Return the [x, y] coordinate for the center point of the cell that contains the specified text.  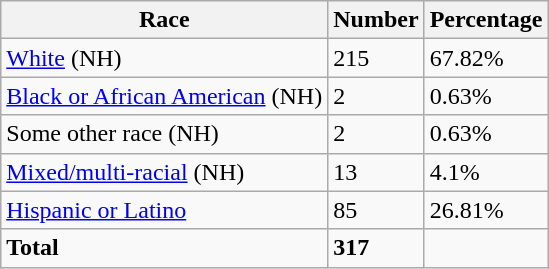
67.82% [486, 58]
13 [376, 172]
Percentage [486, 20]
Total [164, 248]
Black or African American (NH) [164, 96]
26.81% [486, 210]
Mixed/multi-racial (NH) [164, 172]
Some other race (NH) [164, 134]
Hispanic or Latino [164, 210]
317 [376, 248]
Number [376, 20]
Race [164, 20]
White (NH) [164, 58]
215 [376, 58]
4.1% [486, 172]
85 [376, 210]
